Output the (X, Y) coordinate of the center of the cell containing the given text.  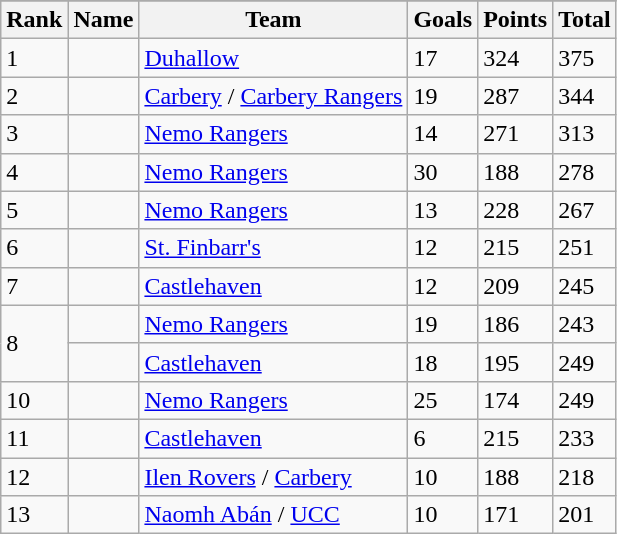
14 (443, 134)
7 (34, 286)
245 (585, 286)
174 (516, 400)
4 (34, 172)
186 (516, 324)
Naomh Abán / UCC (274, 515)
201 (585, 515)
313 (585, 134)
Ilen Rovers / Carbery (274, 477)
Goals (443, 20)
18 (443, 362)
195 (516, 362)
Duhallow (274, 58)
5 (34, 210)
Carbery / Carbery Rangers (274, 96)
228 (516, 210)
278 (585, 172)
271 (516, 134)
324 (516, 58)
30 (443, 172)
11 (34, 438)
267 (585, 210)
344 (585, 96)
1 (34, 58)
2 (34, 96)
St. Finbarr's (274, 248)
3 (34, 134)
8 (34, 343)
243 (585, 324)
251 (585, 248)
Points (516, 20)
287 (516, 96)
25 (443, 400)
218 (585, 477)
171 (516, 515)
17 (443, 58)
375 (585, 58)
Rank (34, 20)
209 (516, 286)
Name (104, 20)
233 (585, 438)
Total (585, 20)
Team (274, 20)
